For the text-containing cell, return its midpoint in [x, y] coordinate format. 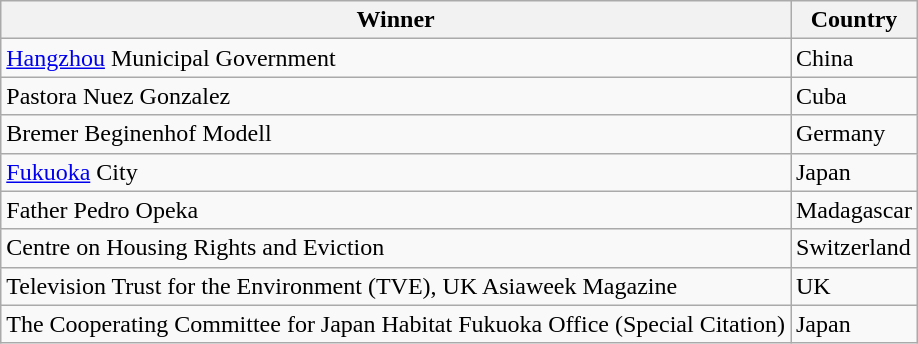
Madagascar [854, 210]
UK [854, 286]
Centre on Housing Rights and Eviction [396, 248]
Television Trust for the Environment (TVE), UK Asiaweek Magazine [396, 286]
Switzerland [854, 248]
Father Pedro Opeka [396, 210]
China [854, 58]
Winner [396, 20]
The Cooperating Committee for Japan Habitat Fukuoka Office (Special Citation) [396, 324]
Cuba [854, 96]
Country [854, 20]
Fukuoka City [396, 172]
Bremer Beginenhof Modell [396, 134]
Germany [854, 134]
Pastora Nuez Gonzalez [396, 96]
Hangzhou Municipal Government [396, 58]
